Locate the cell with the specified text and output its [X, Y] center coordinate. 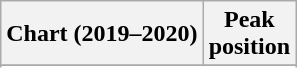
Chart (2019–2020) [102, 34]
Peakposition [249, 34]
